Locate the cell with the specified text and output its (X, Y) center coordinate. 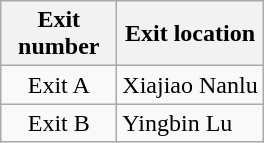
Exit A (59, 85)
Yingbin Lu (190, 123)
Exit location (190, 34)
Xiajiao Nanlu (190, 85)
Exit B (59, 123)
Exit number (59, 34)
